Identify which cell holds the provided text, then report its [x, y] central coordinate. 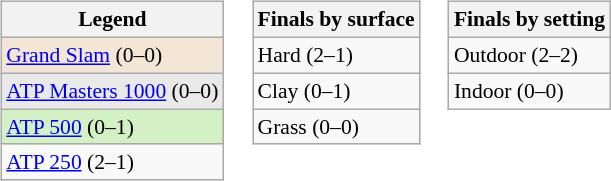
Hard (2–1) [336, 55]
Finals by setting [530, 20]
Outdoor (2–2) [530, 55]
Grass (0–0) [336, 127]
Clay (0–1) [336, 91]
Grand Slam (0–0) [112, 55]
Legend [112, 20]
ATP 250 (2–1) [112, 162]
Finals by surface [336, 20]
ATP Masters 1000 (0–0) [112, 91]
ATP 500 (0–1) [112, 127]
Indoor (0–0) [530, 91]
